From the cell containing the given text, extract its center point as [x, y] coordinate. 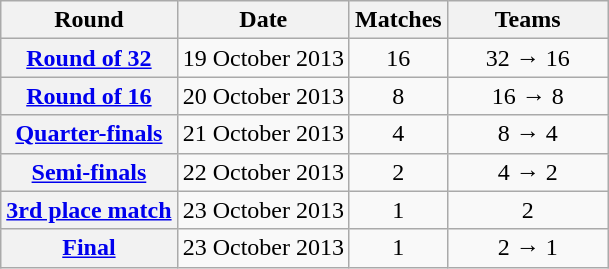
Final [89, 248]
Teams [528, 20]
Matches [398, 20]
2 → 1 [528, 248]
Round of 16 [89, 96]
32 → 16 [528, 58]
Round [89, 20]
Quarter-finals [89, 134]
19 October 2013 [263, 58]
8 [398, 96]
16 [398, 58]
3rd place match [89, 210]
Date [263, 20]
8 → 4 [528, 134]
Round of 32 [89, 58]
4 [398, 134]
22 October 2013 [263, 172]
20 October 2013 [263, 96]
16 → 8 [528, 96]
4 → 2 [528, 172]
Semi-finals [89, 172]
21 October 2013 [263, 134]
